For the text-containing cell, return its midpoint in (X, Y) coordinate format. 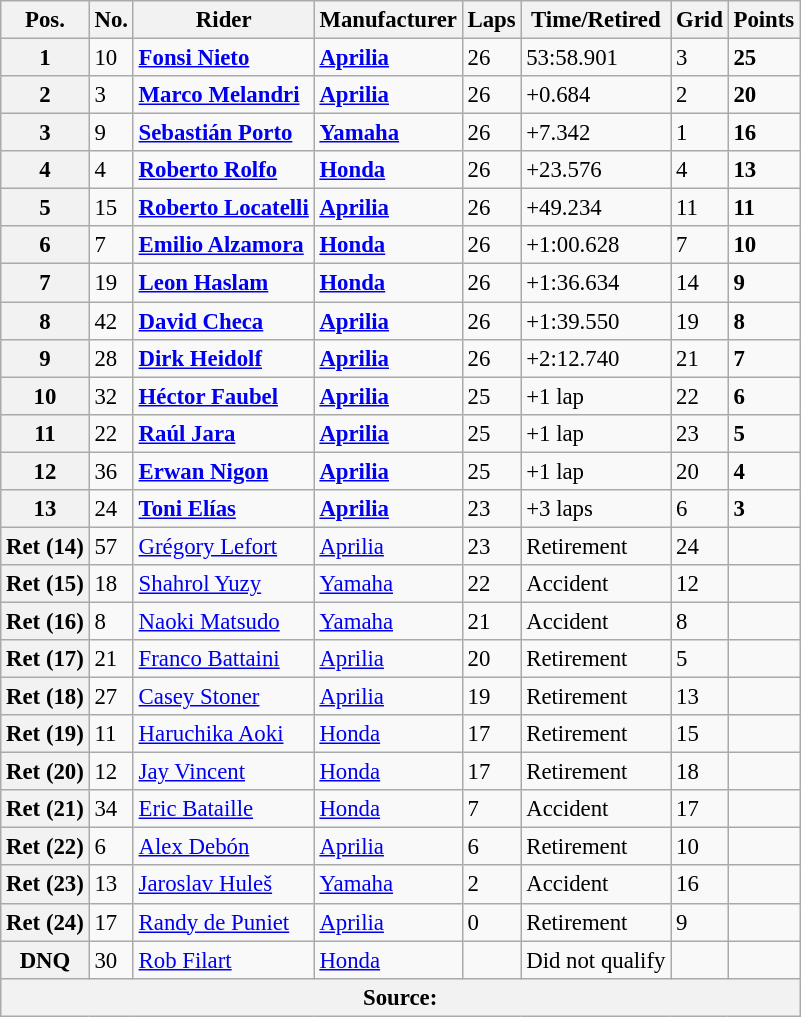
David Checa (224, 321)
Ret (19) (45, 734)
+23.576 (596, 170)
Rob Filart (224, 960)
Sebastián Porto (224, 133)
Franco Battaini (224, 659)
Laps (492, 20)
+2:12.740 (596, 358)
32 (111, 396)
Emilio Alzamora (224, 245)
Ret (18) (45, 697)
Raúl Jara (224, 433)
+49.234 (596, 208)
Jay Vincent (224, 772)
Naoki Matsudo (224, 621)
Points (764, 20)
No. (111, 20)
0 (492, 922)
Roberto Rolfo (224, 170)
30 (111, 960)
28 (111, 358)
Ret (14) (45, 546)
Fonsi Nieto (224, 58)
DNQ (45, 960)
Ret (16) (45, 621)
Rider (224, 20)
Erwan Nigon (224, 471)
Ret (22) (45, 847)
Ret (21) (45, 809)
Manufacturer (388, 20)
Roberto Locatelli (224, 208)
Héctor Faubel (224, 396)
Ret (20) (45, 772)
+1:00.628 (596, 245)
Randy de Puniet (224, 922)
53:58.901 (596, 58)
Ret (24) (45, 922)
57 (111, 546)
Jaroslav Huleš (224, 885)
27 (111, 697)
+3 laps (596, 509)
Toni Elías (224, 509)
Alex Debón (224, 847)
Pos. (45, 20)
Did not qualify (596, 960)
36 (111, 471)
Grégory Lefort (224, 546)
Dirk Heidolf (224, 358)
+7.342 (596, 133)
Grid (700, 20)
Shahrol Yuzy (224, 584)
Ret (17) (45, 659)
Leon Haslam (224, 283)
+1:36.634 (596, 283)
+1:39.550 (596, 321)
Source: (400, 997)
Ret (23) (45, 885)
Casey Stoner (224, 697)
Eric Bataille (224, 809)
Haruchika Aoki (224, 734)
34 (111, 809)
14 (700, 283)
Marco Melandri (224, 95)
Time/Retired (596, 20)
+0.684 (596, 95)
42 (111, 321)
Ret (15) (45, 584)
